Detect which cell encompasses the target text, then output its (x, y) center coordinate. 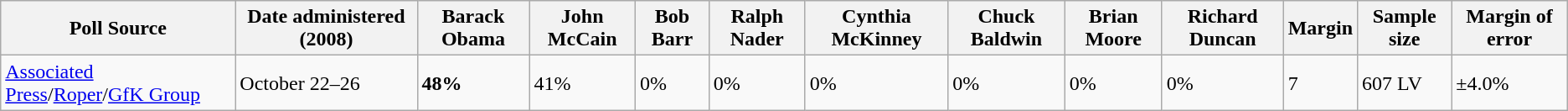
John McCain (583, 29)
Barack Obama (473, 29)
Richard Duncan (1223, 29)
7 (1320, 82)
Cynthia McKinney (876, 29)
Poll Source (118, 29)
48% (473, 82)
Chuck Baldwin (1007, 29)
Ralph Nader (757, 29)
Brian Moore (1113, 29)
Margin (1320, 29)
Bob Barr (672, 29)
±4.0% (1509, 82)
Associated Press/Roper/GfK Group (118, 82)
41% (583, 82)
October 22–26 (327, 82)
607 LV (1405, 82)
Margin of error (1509, 29)
Sample size (1405, 29)
Date administered (2008) (327, 29)
